Extract the [X, Y] coordinate from the center of the cell holding the provided text.  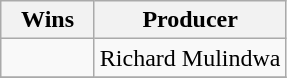
Richard Mulindwa [190, 58]
Producer [190, 20]
Wins [48, 20]
